Pinpoint the cell where the given text exists, returning its (X, Y) midpoint coordinate. 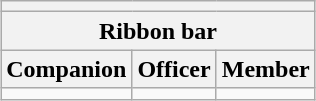
Companion (66, 69)
Officer (174, 69)
Ribbon bar (158, 31)
Member (266, 69)
